Identify which cell holds the provided text, then report its (X, Y) central coordinate. 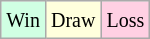
Draw (72, 20)
Loss (126, 20)
Win (24, 20)
